Provide the [X, Y] coordinate of the cell's center where the given text is located.  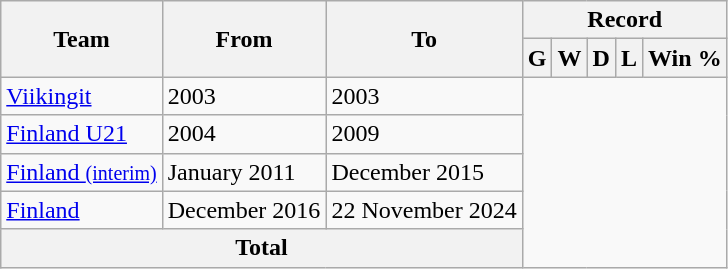
Record [624, 20]
L [628, 58]
G [537, 58]
Total [262, 248]
To [424, 39]
Finland U21 [82, 134]
From [244, 39]
22 November 2024 [424, 210]
Finland (interim) [82, 172]
2004 [244, 134]
December 2015 [424, 172]
Viikingit [82, 96]
Team [82, 39]
December 2016 [244, 210]
Finland [82, 210]
2009 [424, 134]
W [570, 58]
Win % [686, 58]
D [601, 58]
January 2011 [244, 172]
